Return the [x, y] coordinate for the center point of the cell that contains the specified text.  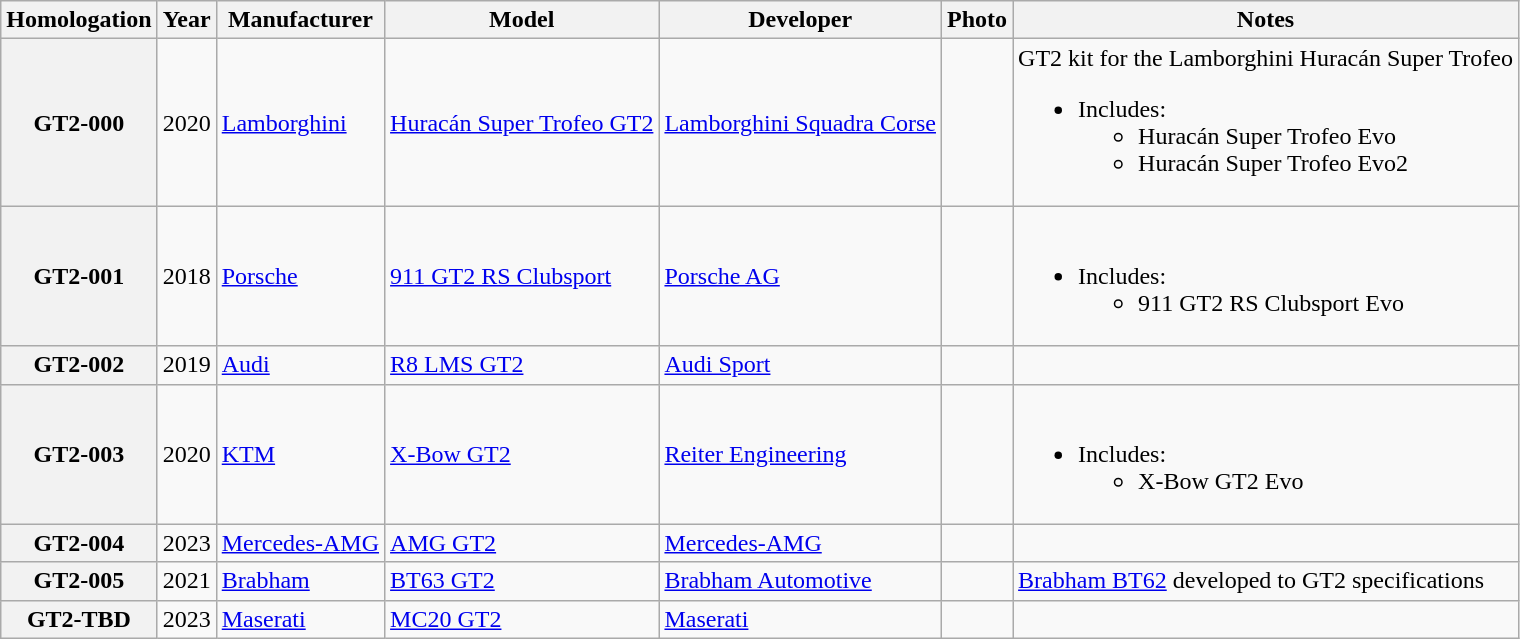
GT2 kit for the Lamborghini Huracán Super TrofeoIncludes:Huracán Super Trofeo EvoHuracán Super Trofeo Evo2 [1266, 122]
GT2-002 [79, 365]
Lamborghini Squadra Corse [800, 122]
Brabham Automotive [800, 581]
GT2-000 [79, 122]
Year [186, 20]
GT2-005 [79, 581]
GT2-001 [79, 276]
BT63 GT2 [522, 581]
Huracán Super Trofeo GT2 [522, 122]
Notes [1266, 20]
Developer [800, 20]
911 GT2 RS Clubsport [522, 276]
GT2-003 [79, 454]
Model [522, 20]
Includes:X-Bow GT2 Evo [1266, 454]
Brabham BT62 developed to GT2 specifications [1266, 581]
AMG GT2 [522, 543]
Photo [978, 20]
Includes:911 GT2 RS Clubsport Evo [1266, 276]
2021 [186, 581]
Manufacturer [300, 20]
R8 LMS GT2 [522, 365]
Homologation [79, 20]
X-Bow GT2 [522, 454]
GT2-TBD [79, 619]
Audi [300, 365]
GT2-004 [79, 543]
Brabham [300, 581]
Reiter Engineering [800, 454]
MC20 GT2 [522, 619]
KTM [300, 454]
Porsche [300, 276]
Lamborghini [300, 122]
2019 [186, 365]
2018 [186, 276]
Audi Sport [800, 365]
Porsche AG [800, 276]
